Detect which cell encompasses the target text, then output its [x, y] center coordinate. 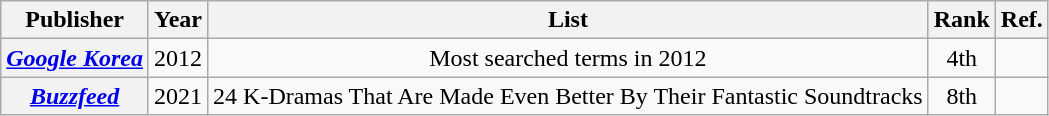
Most searched terms in 2012 [568, 58]
2012 [178, 58]
Publisher [75, 20]
Rank [962, 20]
24 K-Dramas That Are Made Even Better By Their Fantastic Soundtracks [568, 96]
Google Korea [75, 58]
8th [962, 96]
Ref. [1022, 20]
Year [178, 20]
4th [962, 58]
2021 [178, 96]
List [568, 20]
Buzzfeed [75, 96]
